From the cell containing the given text, extract its center point as (x, y) coordinate. 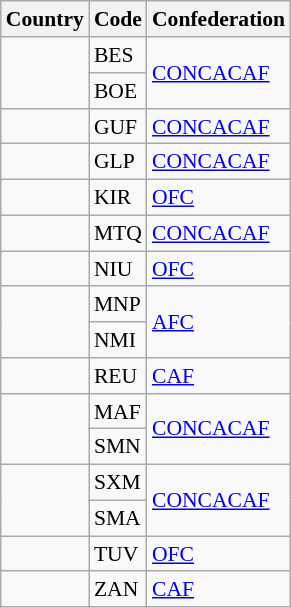
MNP (118, 304)
SMN (118, 447)
SXM (118, 482)
BOE (118, 91)
MTQ (118, 233)
Code (118, 19)
MAF (118, 411)
BES (118, 55)
KIR (118, 197)
ZAN (118, 589)
GLP (118, 162)
Country (45, 19)
NIU (118, 269)
SMA (118, 518)
Confederation (218, 19)
REU (118, 376)
NMI (118, 340)
AFC (218, 322)
TUV (118, 554)
GUF (118, 126)
